Provide the [X, Y] coordinate of the cell's center where the given text is located.  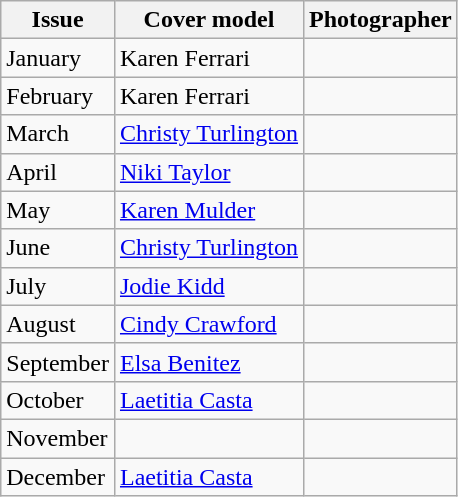
Photographer [381, 20]
June [58, 248]
Cover model [208, 20]
September [58, 362]
February [58, 96]
November [58, 438]
August [58, 324]
Jodie Kidd [208, 286]
April [58, 172]
January [58, 58]
Elsa Benitez [208, 362]
May [58, 210]
October [58, 400]
Issue [58, 20]
December [58, 477]
July [58, 286]
Niki Taylor [208, 172]
Cindy Crawford [208, 324]
March [58, 134]
Karen Mulder [208, 210]
